Identify which cell holds the provided text, then report its (x, y) central coordinate. 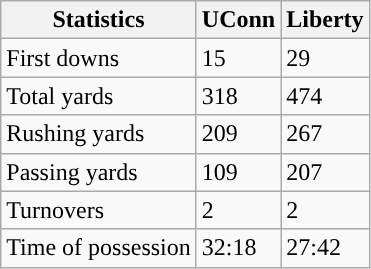
207 (325, 172)
Turnovers (99, 210)
474 (325, 96)
Passing yards (99, 172)
27:42 (325, 248)
15 (238, 58)
UConn (238, 20)
267 (325, 134)
209 (238, 134)
32:18 (238, 248)
109 (238, 172)
Time of possession (99, 248)
Statistics (99, 20)
Total yards (99, 96)
Liberty (325, 20)
29 (325, 58)
Rushing yards (99, 134)
318 (238, 96)
First downs (99, 58)
